Extract the [x, y] coordinate from the center of the cell holding the provided text.  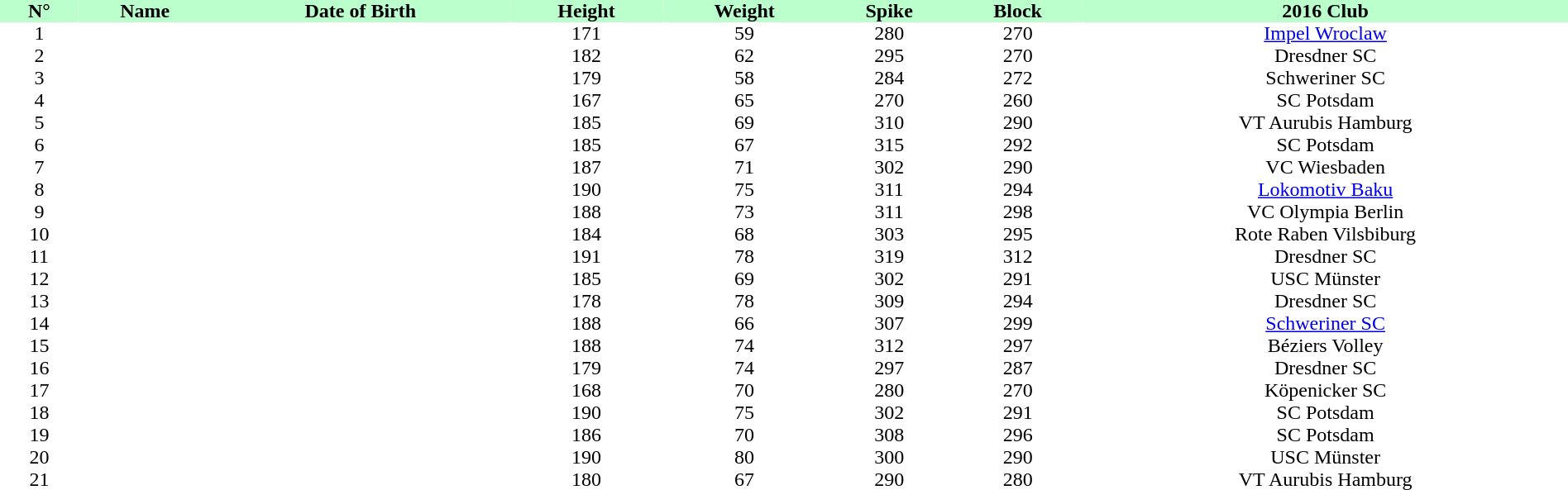
67 [744, 145]
2 [40, 56]
7 [40, 167]
178 [586, 301]
287 [1017, 369]
260 [1017, 101]
14 [40, 324]
Block [1017, 12]
Köpenicker SC [1325, 390]
5 [40, 122]
298 [1017, 212]
296 [1017, 435]
3 [40, 78]
N° [40, 12]
18 [40, 413]
308 [889, 435]
300 [889, 458]
68 [744, 235]
16 [40, 369]
9 [40, 212]
59 [744, 33]
6 [40, 145]
80 [744, 458]
Spike [889, 12]
186 [586, 435]
58 [744, 78]
17 [40, 390]
171 [586, 33]
15 [40, 345]
20 [40, 458]
319 [889, 256]
VC Olympia Berlin [1325, 212]
Rote Raben Vilsbiburg [1325, 235]
187 [586, 167]
8 [40, 190]
310 [889, 122]
13 [40, 301]
VT Aurubis Hamburg [1325, 122]
71 [744, 167]
168 [586, 390]
307 [889, 324]
73 [744, 212]
299 [1017, 324]
66 [744, 324]
VC Wiesbaden [1325, 167]
12 [40, 279]
184 [586, 235]
191 [586, 256]
1 [40, 33]
Impel Wroclaw [1325, 33]
2016 Club [1325, 12]
167 [586, 101]
11 [40, 256]
272 [1017, 78]
4 [40, 101]
Name [146, 12]
Lokomotiv Baku [1325, 190]
Béziers Volley [1325, 345]
Date of Birth [361, 12]
182 [586, 56]
315 [889, 145]
309 [889, 301]
Weight [744, 12]
65 [744, 101]
292 [1017, 145]
303 [889, 235]
62 [744, 56]
10 [40, 235]
Height [586, 12]
284 [889, 78]
19 [40, 435]
